Extract the (X, Y) coordinate from the center of the cell holding the provided text.  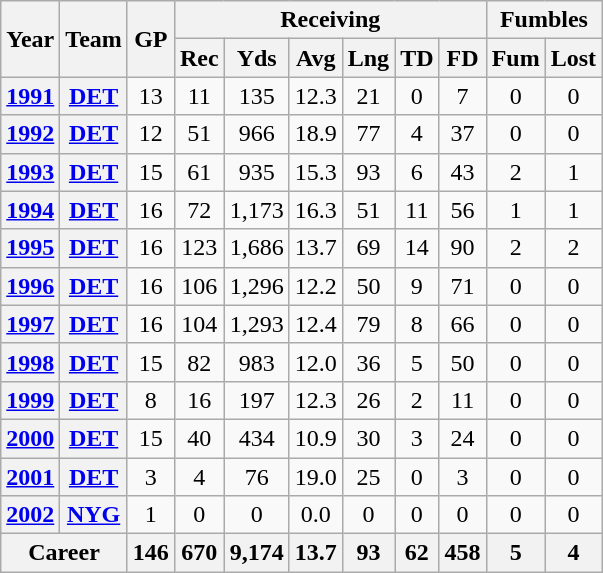
19.0 (316, 477)
197 (256, 400)
1998 (30, 362)
62 (417, 553)
NYG (94, 515)
Rec (199, 58)
10.9 (316, 438)
Lng (368, 58)
670 (199, 553)
1999 (30, 400)
Avg (316, 58)
Team (94, 39)
24 (462, 438)
GP (150, 39)
12.4 (316, 324)
16.3 (316, 210)
TD (417, 58)
1,293 (256, 324)
Lost (573, 58)
26 (368, 400)
Receiving (330, 20)
2000 (30, 438)
1995 (30, 248)
6 (417, 172)
30 (368, 438)
72 (199, 210)
12.2 (316, 286)
18.9 (316, 134)
434 (256, 438)
90 (462, 248)
71 (462, 286)
1,686 (256, 248)
983 (256, 362)
458 (462, 553)
36 (368, 362)
935 (256, 172)
1,173 (256, 210)
Career (64, 553)
104 (199, 324)
76 (256, 477)
1996 (30, 286)
7 (462, 96)
43 (462, 172)
106 (199, 286)
21 (368, 96)
123 (199, 248)
Fumbles (544, 20)
2002 (30, 515)
2001 (30, 477)
61 (199, 172)
1994 (30, 210)
66 (462, 324)
12.0 (316, 362)
1992 (30, 134)
1991 (30, 96)
146 (150, 553)
15.3 (316, 172)
13 (150, 96)
25 (368, 477)
9,174 (256, 553)
Fum (516, 58)
Year (30, 39)
9 (417, 286)
77 (368, 134)
1997 (30, 324)
12 (150, 134)
37 (462, 134)
Yds (256, 58)
0.0 (316, 515)
14 (417, 248)
1,296 (256, 286)
79 (368, 324)
1993 (30, 172)
135 (256, 96)
966 (256, 134)
40 (199, 438)
FD (462, 58)
82 (199, 362)
56 (462, 210)
69 (368, 248)
